Return the (X, Y) coordinate for the center point of the cell that contains the specified text.  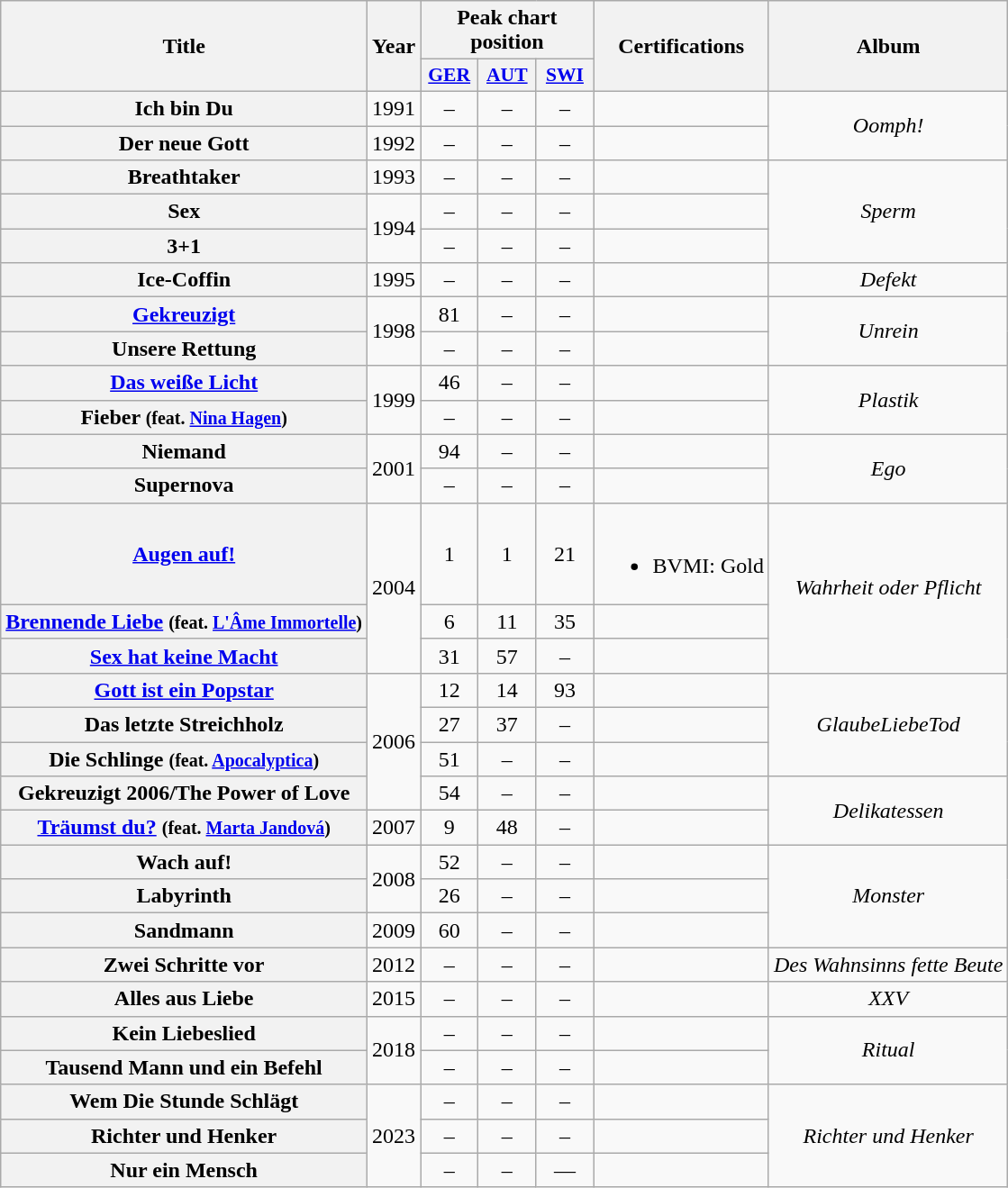
Title (184, 47)
31 (450, 656)
Die Schlinge (feat. Apocalyptica) (184, 759)
2004 (395, 587)
GER (450, 76)
Des Wahnsinns fette Beute (888, 965)
Zwei Schritte vor (184, 965)
94 (450, 451)
Unrein (888, 331)
57 (507, 656)
3+1 (184, 246)
Plastik (888, 400)
2012 (395, 965)
51 (450, 759)
Träumst du? (feat. Marta Jandová) (184, 828)
— (565, 1170)
2006 (395, 741)
2007 (395, 828)
Ich bin Du (184, 108)
1992 (395, 143)
Gott ist ein Popstar (184, 690)
52 (450, 862)
26 (450, 896)
9 (450, 828)
Niemand (184, 451)
Wach auf! (184, 862)
1998 (395, 331)
2009 (395, 930)
Ego (888, 468)
35 (565, 621)
Peak chart position (507, 31)
Certifications (681, 47)
37 (507, 724)
21 (565, 553)
81 (450, 314)
Tausend Mann und ein Befehl (184, 1067)
Der neue Gott (184, 143)
Das letzte Streichholz (184, 724)
SWI (565, 76)
14 (507, 690)
Nur ein Mensch (184, 1170)
54 (450, 794)
60 (450, 930)
Sperm (888, 212)
Brennende Liebe (feat. L'Âme Immortelle) (184, 621)
Delikatessen (888, 811)
Breathtaker (184, 177)
11 (507, 621)
Fieber (feat. Nina Hagen) (184, 417)
Das weiße Licht (184, 383)
AUT (507, 76)
Supernova (184, 485)
Sex hat keine Macht (184, 656)
Augen auf! (184, 553)
93 (565, 690)
Wem Die Stunde Schlägt (184, 1102)
Year (395, 47)
2015 (395, 999)
Ritual (888, 1050)
Gekreuzigt 2006/The Power of Love (184, 794)
27 (450, 724)
Defekt (888, 280)
BVMI: Gold (681, 553)
Oomph! (888, 125)
2018 (395, 1050)
48 (507, 828)
Alles aus Liebe (184, 999)
46 (450, 383)
Monster (888, 896)
GlaubeLiebeTod (888, 724)
1991 (395, 108)
Sex (184, 212)
XXV (888, 999)
Wahrheit oder Pflicht (888, 587)
Album (888, 47)
12 (450, 690)
Kein Liebeslied (184, 1033)
1995 (395, 280)
2008 (395, 879)
Sandmann (184, 930)
2023 (395, 1136)
1993 (395, 177)
Unsere Rettung (184, 349)
1999 (395, 400)
6 (450, 621)
1994 (395, 229)
2001 (395, 468)
Gekreuzigt (184, 314)
Labyrinth (184, 896)
Ice-Coffin (184, 280)
